Extract the (X, Y) coordinate from the center of the cell holding the provided text.  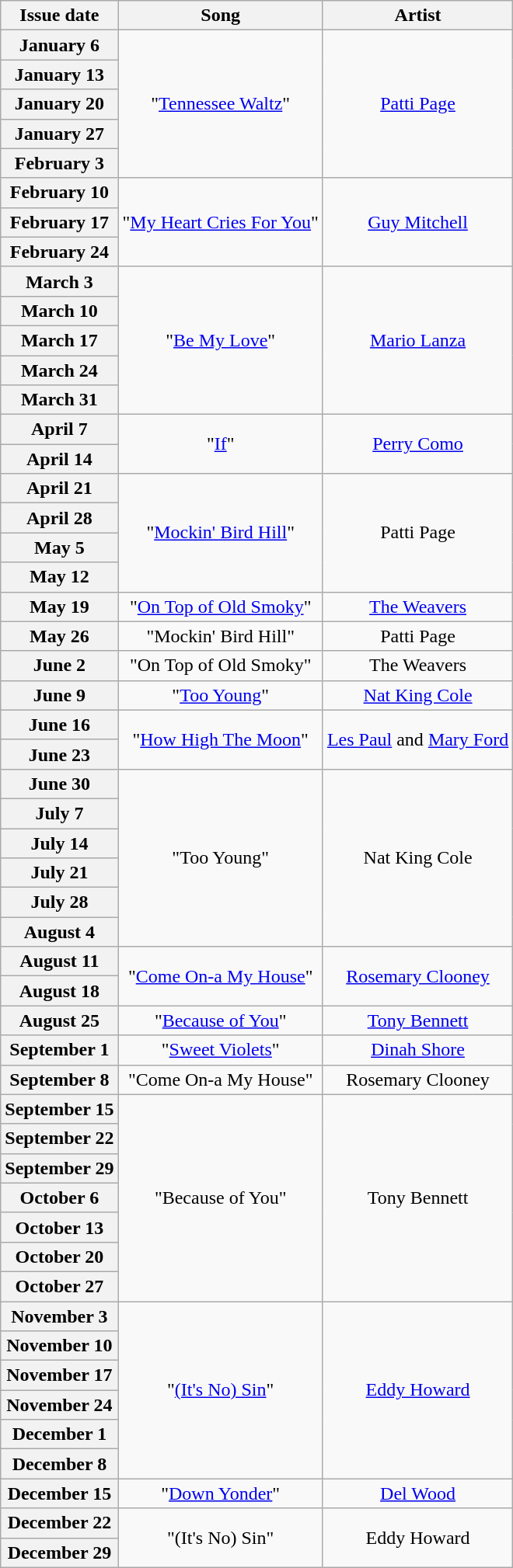
August 18 (59, 991)
October 6 (59, 1198)
"Sweet Violets" (221, 1050)
April 7 (59, 429)
February 10 (59, 193)
March 31 (59, 400)
July 7 (59, 813)
Issue date (59, 16)
June 23 (59, 754)
July 21 (59, 873)
April 28 (59, 518)
January 20 (59, 104)
"If" (221, 444)
"Down Yonder" (221, 1493)
Guy Mitchell (417, 222)
November 17 (59, 1375)
Les Paul and Mary Ford (417, 739)
September 29 (59, 1168)
June 16 (59, 725)
December 29 (59, 1552)
"How High The Moon" (221, 739)
June 30 (59, 784)
Mario Lanza (417, 340)
February 24 (59, 252)
March 24 (59, 370)
April 21 (59, 488)
June 9 (59, 695)
June 2 (59, 666)
"My Heart Cries For You" (221, 222)
January 6 (59, 45)
May 19 (59, 607)
July 28 (59, 902)
Del Wood (417, 1493)
February 17 (59, 222)
August 4 (59, 932)
Song (221, 16)
May 5 (59, 548)
December 8 (59, 1464)
September 15 (59, 1109)
September 1 (59, 1050)
February 3 (59, 163)
"Be My Love" (221, 340)
December 1 (59, 1434)
May 26 (59, 636)
March 3 (59, 281)
"Tennessee Waltz" (221, 104)
October 20 (59, 1257)
August 11 (59, 961)
December 15 (59, 1493)
April 14 (59, 459)
August 25 (59, 1020)
January 13 (59, 75)
November 3 (59, 1316)
January 27 (59, 134)
November 24 (59, 1405)
Artist (417, 16)
Dinah Shore (417, 1050)
Perry Como (417, 444)
July 14 (59, 843)
March 17 (59, 340)
May 12 (59, 577)
December 22 (59, 1523)
September 22 (59, 1139)
October 13 (59, 1227)
September 8 (59, 1080)
March 10 (59, 311)
November 10 (59, 1346)
October 27 (59, 1286)
